Scan for the cell matching the given text and deliver its (X, Y) coordinate at center. 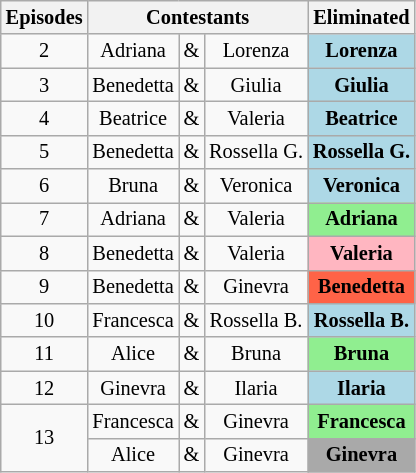
9 (44, 287)
Episodes (44, 17)
12 (44, 388)
Eliminated (362, 17)
5 (44, 152)
10 (44, 320)
13 (44, 438)
2 (44, 51)
8 (44, 253)
6 (44, 186)
3 (44, 85)
4 (44, 118)
11 (44, 354)
Contestants (197, 17)
7 (44, 219)
